Return (X, Y) of the center of cell containing provided text 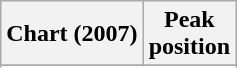
Peakposition (189, 34)
Chart (2007) (72, 34)
